Find where the given text appears and provide that cell's center as [X, Y] coordinate. 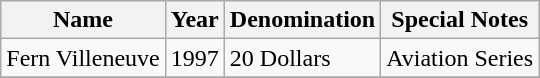
Year [194, 20]
Denomination [302, 20]
1997 [194, 58]
Special Notes [460, 20]
20 Dollars [302, 58]
Aviation Series [460, 58]
Name [83, 20]
Fern Villeneuve [83, 58]
